Return the (x, y) coordinate for the center point of the cell that contains the specified text.  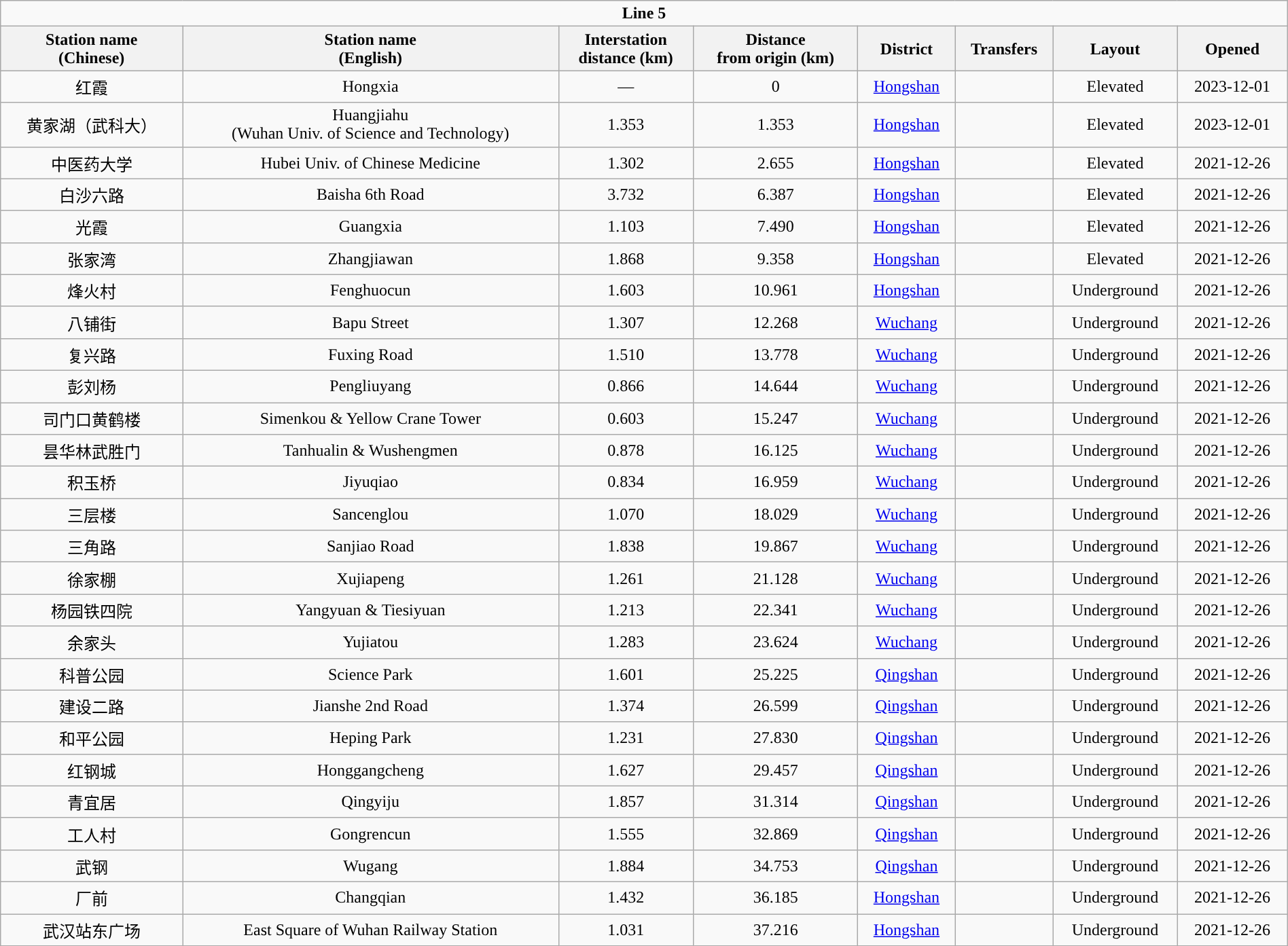
36.185 (776, 898)
7.490 (776, 227)
1.283 (626, 642)
司门口黄鹤楼 (92, 418)
Bapu Street (371, 322)
1.213 (626, 610)
Pengliuyang (371, 386)
白沙六路 (92, 194)
0 (776, 87)
Simenkou & Yellow Crane Tower (371, 418)
14.644 (776, 386)
Wugang (371, 865)
杨园铁四院 (92, 610)
红钢城 (92, 770)
彭刘杨 (92, 386)
Station name(English) (371, 49)
3.732 (626, 194)
武钢 (92, 865)
26.599 (776, 706)
1.884 (626, 865)
三角路 (92, 546)
0.834 (626, 482)
1.838 (626, 546)
1.603 (626, 291)
25.225 (776, 674)
Sanjiao Road (371, 546)
29.457 (776, 770)
District (906, 49)
1.601 (626, 674)
和平公园 (92, 738)
Hongxia (371, 87)
Tanhualin & Wushengmen (371, 451)
Zhangjiawan (371, 258)
武汉站东广场 (92, 930)
Yangyuan & Tiesiyuan (371, 610)
Science Park (371, 674)
Interstationdistance (km) (626, 49)
16.125 (776, 451)
余家头 (92, 642)
9.358 (776, 258)
积玉桥 (92, 482)
1.374 (626, 706)
张家湾 (92, 258)
6.387 (776, 194)
Jianshe 2nd Road (371, 706)
East Square of Wuhan Railway Station (371, 930)
Heping Park (371, 738)
34.753 (776, 865)
Hubei Univ. of Chinese Medicine (371, 163)
1.302 (626, 163)
烽火村 (92, 291)
21.128 (776, 579)
22.341 (776, 610)
1.307 (626, 322)
32.869 (776, 834)
12.268 (776, 322)
1.555 (626, 834)
18.029 (776, 515)
红霞 (92, 87)
Fenghuocun (371, 291)
Transfers (1004, 49)
Opened (1232, 49)
工人村 (92, 834)
1.231 (626, 738)
1.261 (626, 579)
Huangjiahu(Wuhan Univ. of Science and Technology) (371, 125)
Layout (1115, 49)
Distancefrom origin (km) (776, 49)
16.959 (776, 482)
13.778 (776, 354)
Honggangcheng (371, 770)
Line 5 (644, 14)
1.031 (626, 930)
中医药大学 (92, 163)
黄家湖（武科大） (92, 125)
建设二路 (92, 706)
Baisha 6th Road (371, 194)
23.624 (776, 642)
三层楼 (92, 515)
光霞 (92, 227)
Jiyuqiao (371, 482)
厂前 (92, 898)
Yujiatou (371, 642)
八铺街 (92, 322)
1.627 (626, 770)
科普公园 (92, 674)
1.510 (626, 354)
徐家棚 (92, 579)
15.247 (776, 418)
2.655 (776, 163)
Sancenglou (371, 515)
1.070 (626, 515)
1.868 (626, 258)
1.103 (626, 227)
10.961 (776, 291)
Xujiapeng (371, 579)
0.878 (626, 451)
Changqian (371, 898)
— (626, 87)
27.830 (776, 738)
0.603 (626, 418)
青宜居 (92, 801)
Guangxia (371, 227)
Qingyiju (371, 801)
37.216 (776, 930)
1.857 (626, 801)
Station name(Chinese) (92, 49)
Gongrencun (371, 834)
昙华林武胜门 (92, 451)
Fuxing Road (371, 354)
复兴路 (92, 354)
1.432 (626, 898)
31.314 (776, 801)
0.866 (626, 386)
19.867 (776, 546)
